Detect which cell encompasses the target text, then output its (X, Y) center coordinate. 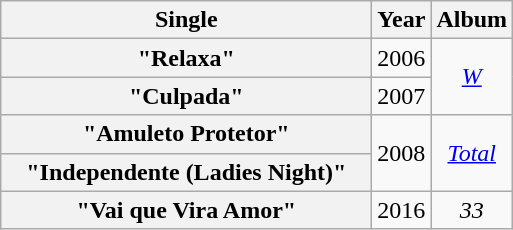
"Culpada" (186, 96)
"Independente (Ladies Night)" (186, 172)
2007 (402, 96)
Total (472, 153)
W (472, 77)
2008 (402, 153)
Year (402, 20)
Album (472, 20)
33 (472, 210)
Single (186, 20)
"Relaxa" (186, 58)
2006 (402, 58)
"Amuleto Protetor" (186, 134)
"Vai que Vira Amor" (186, 210)
2016 (402, 210)
